Provide the (X, Y) coordinate of the cell's center where the given text is located.  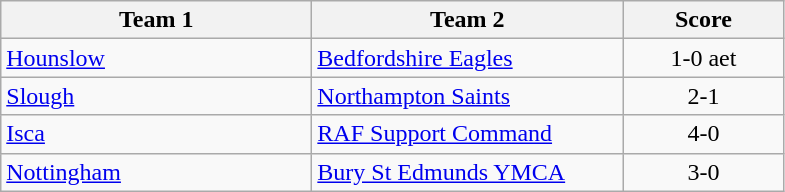
1-0 aet (704, 58)
Bury St Edmunds YMCA (468, 172)
Isca (156, 134)
Hounslow (156, 58)
2-1 (704, 96)
Bedfordshire Eagles (468, 58)
Slough (156, 96)
Northampton Saints (468, 96)
Team 1 (156, 20)
3-0 (704, 172)
Score (704, 20)
RAF Support Command (468, 134)
Team 2 (468, 20)
4-0 (704, 134)
Nottingham (156, 172)
